Determine the (x, y) coordinate at the center of the cell enclosing the given text.  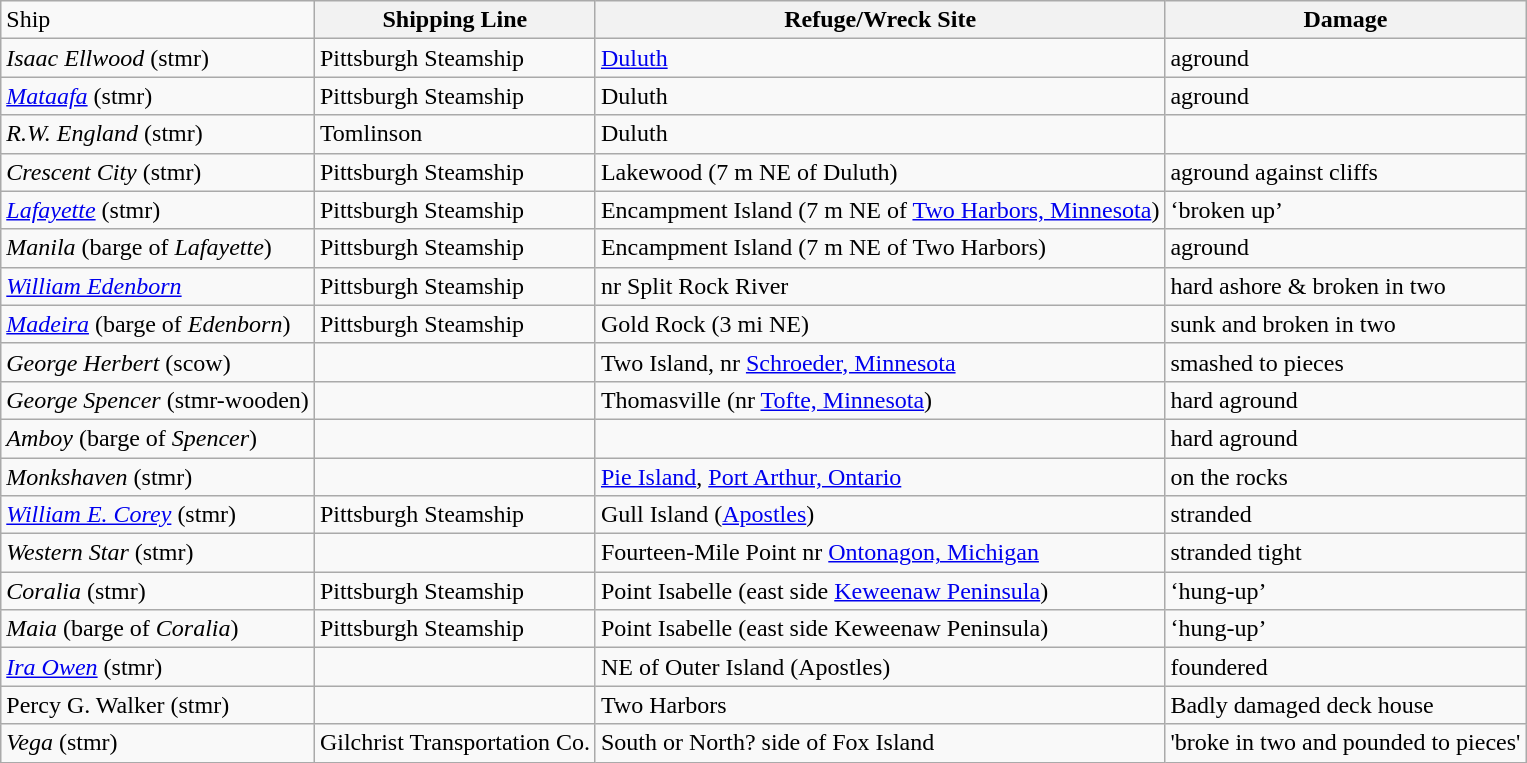
Mataafa (stmr) (158, 96)
R.W. England (stmr) (158, 134)
South or North? side of Fox Island (880, 743)
Ship (158, 20)
Amboy (barge of Spencer) (158, 438)
Shipping Line (454, 20)
Gilchrist Transportation Co. (454, 743)
‘broken up’ (1346, 210)
Lafayette (stmr) (158, 210)
stranded tight (1346, 553)
Thomasville (nr Tofte, Minnesota) (880, 400)
Crescent City (stmr) (158, 172)
Gull Island (Apostles) (880, 515)
Fourteen-Mile Point nr Ontonagon, Michigan (880, 553)
Vega (stmr) (158, 743)
Coralia (stmr) (158, 591)
Maia (barge of Coralia) (158, 629)
Tomlinson (454, 134)
NE of Outer Island (Apostles) (880, 667)
sunk and broken in two (1346, 324)
Two Harbors (880, 705)
Lakewood (7 m NE of Duluth) (880, 172)
Encampment Island (7 m NE of Two Harbors) (880, 248)
William E. Corey (stmr) (158, 515)
on the rocks (1346, 477)
Monkshaven (stmr) (158, 477)
Ira Owen (stmr) (158, 667)
Pie Island, Port Arthur, Ontario (880, 477)
Madeira (barge of Edenborn) (158, 324)
Manila (barge of Lafayette) (158, 248)
Badly damaged deck house (1346, 705)
foundered (1346, 667)
Percy G. Walker (stmr) (158, 705)
Damage (1346, 20)
George Spencer (stmr-wooden) (158, 400)
William Edenborn (158, 286)
smashed to pieces (1346, 362)
Isaac Ellwood (stmr) (158, 58)
hard ashore & broken in two (1346, 286)
aground against cliffs (1346, 172)
Western Star (stmr) (158, 553)
'broke in two and pounded to pieces' (1346, 743)
George Herbert (scow) (158, 362)
Two Island, nr Schroeder, Minnesota (880, 362)
Encampment Island (7 m NE of Two Harbors, Minnesota) (880, 210)
Gold Rock (3 mi NE) (880, 324)
nr Split Rock River (880, 286)
stranded (1346, 515)
Refuge/Wreck Site (880, 20)
